Capture the cell that displays the provided text and extract its (x, y) central coordinate. 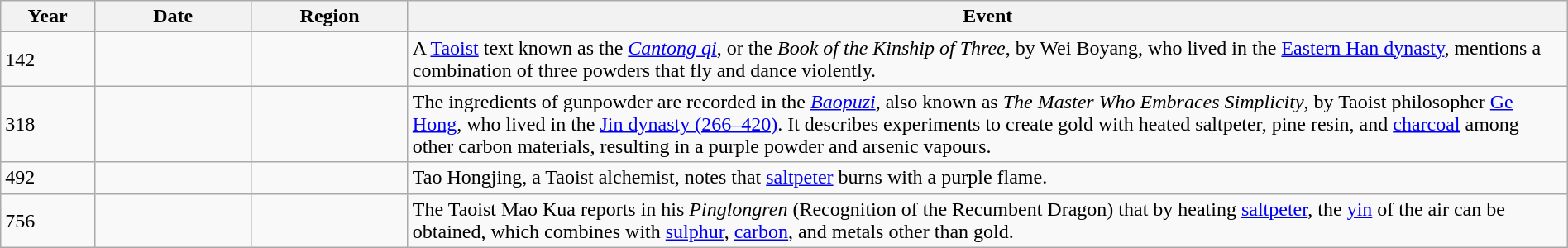
Tao Hongjing, a Taoist alchemist, notes that saltpeter burns with a purple flame. (987, 178)
Year (48, 17)
756 (48, 220)
Event (987, 17)
142 (48, 60)
Region (329, 17)
318 (48, 124)
Date (172, 17)
492 (48, 178)
